From the cell containing the given text, extract its center point as (X, Y) coordinate. 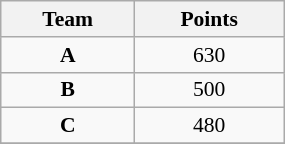
Team (68, 19)
500 (210, 90)
C (68, 126)
480 (210, 126)
630 (210, 55)
A (68, 55)
Points (210, 19)
B (68, 90)
